Extract the [X, Y] coordinate from the center of the cell holding the provided text.  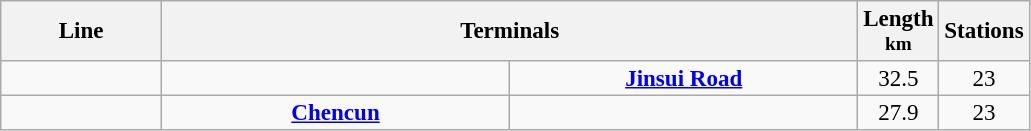
Chencun [335, 112]
Terminals [509, 31]
Jinsui Road [684, 78]
Line [82, 31]
Lengthkm [898, 31]
32.5 [898, 78]
Stations [984, 31]
27.9 [898, 112]
